Identify which cell holds the provided text, then report its (X, Y) central coordinate. 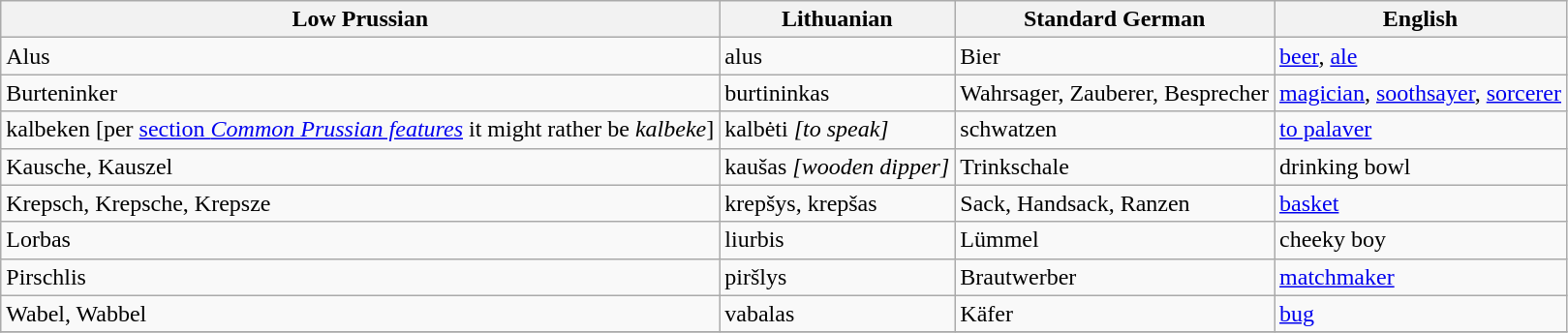
Lümmel (1115, 240)
Kausche, Kauszel (360, 166)
Trinkschale (1115, 166)
magician, soothsayer, sorcerer (1421, 93)
liurbis (837, 240)
schwatzen (1115, 130)
alus (837, 56)
Lithuanian (837, 19)
Brautwerber (1115, 277)
Wahrsager, Zauberer, Besprecher (1115, 93)
to palaver (1421, 130)
kaušas [wooden dipper] (837, 166)
krepšys, krepšas (837, 203)
drinking bowl (1421, 166)
Low Prussian (360, 19)
English (1421, 19)
Lorbas (360, 240)
kalbeken [per section Common Prussian features it might rather be kalbeke] (360, 130)
Alus (360, 56)
piršlys (837, 277)
burtininkas (837, 93)
Pirschlis (360, 277)
Wabel, Wabbel (360, 314)
Bier (1115, 56)
vabalas (837, 314)
Standard German (1115, 19)
cheeky boy (1421, 240)
matchmaker (1421, 277)
Krepsch, Krepsche, Krepsze (360, 203)
Burteninker (360, 93)
Käfer (1115, 314)
beer, ale (1421, 56)
kalbėti [to speak] (837, 130)
Sack, Handsack, Ranzen (1115, 203)
bug (1421, 314)
basket (1421, 203)
